Find where the given text appears and provide that cell's center as (X, Y) coordinate. 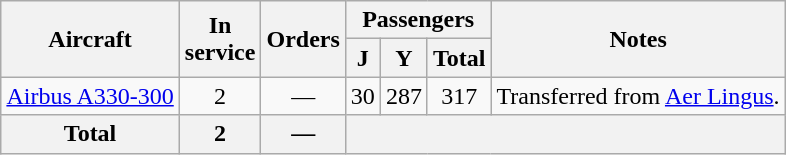
Inservice (220, 39)
Passengers (418, 20)
J (362, 58)
Y (404, 58)
317 (459, 96)
Notes (638, 39)
Airbus A330-300 (90, 96)
Transferred from Aer Lingus. (638, 96)
30 (362, 96)
Orders (303, 39)
Aircraft (90, 39)
287 (404, 96)
